Pinpoint the cell where the given text exists, returning its (X, Y) midpoint coordinate. 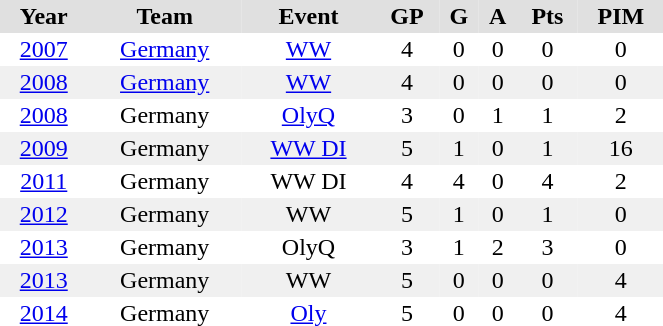
A (498, 16)
Event (308, 16)
2012 (44, 214)
G (459, 16)
2007 (44, 50)
Team (164, 16)
GP (407, 16)
16 (620, 148)
2011 (44, 182)
Pts (548, 16)
Year (44, 16)
2009 (44, 148)
PIM (620, 16)
